Capture the cell that displays the provided text and extract its [x, y] central coordinate. 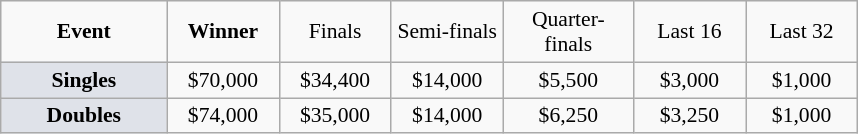
Winner [223, 32]
$34,400 [335, 80]
Last 16 [689, 32]
$74,000 [223, 116]
$3,000 [689, 80]
$3,250 [689, 116]
Event [84, 32]
$5,500 [568, 80]
$35,000 [335, 116]
Semi-finals [447, 32]
$70,000 [223, 80]
Quarter-finals [568, 32]
Singles [84, 80]
Doubles [84, 116]
Finals [335, 32]
Last 32 [802, 32]
$6,250 [568, 116]
